For the text-containing cell, return its midpoint in (X, Y) coordinate format. 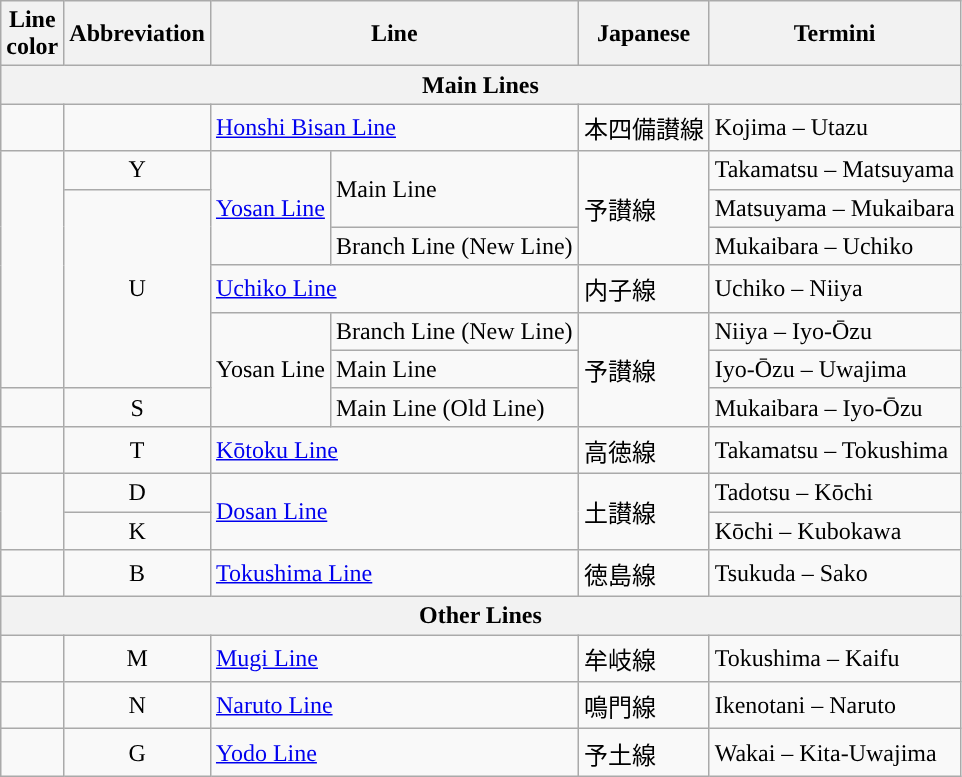
本四備讃線 (644, 128)
S (138, 407)
Wakai – Kita-Uwajima (834, 752)
Tsukuda – Sako (834, 574)
Matsuyama – Mukaibara (834, 208)
Dosan Line (394, 511)
Ikenotani – Naruto (834, 706)
Tokushima Line (394, 574)
内子線 (644, 288)
Takamatsu – Tokushima (834, 450)
G (138, 752)
B (138, 574)
Uchiko Line (394, 288)
Tokushima – Kaifu (834, 658)
予土線 (644, 752)
Y (138, 170)
土讃線 (644, 511)
牟岐線 (644, 658)
Tadotsu – Kōchi (834, 492)
Niiya – Iyo-Ōzu (834, 331)
Japanese (644, 34)
高徳線 (644, 450)
Honshi Bisan Line (394, 128)
Kojima – Utazu (834, 128)
K (138, 531)
Uchiko – Niiya (834, 288)
Takamatsu – Matsuyama (834, 170)
Yodo Line (394, 752)
Main Line (Old Line) (454, 407)
Line (394, 34)
Naruto Line (394, 706)
Main Lines (480, 85)
Mukaibara – Iyo-Ōzu (834, 407)
Other Lines (480, 616)
鳴門線 (644, 706)
Kōtoku Line (394, 450)
Mukaibara – Uchiko (834, 246)
T (138, 450)
Kōchi – Kubokawa (834, 531)
Linecolor (32, 34)
M (138, 658)
D (138, 492)
Mugi Line (394, 658)
Abbreviation (138, 34)
N (138, 706)
Termini (834, 34)
Iyo-Ōzu – Uwajima (834, 369)
徳島線 (644, 574)
U (138, 288)
